Return the (x, y) coordinate for the center point of the cell that contains the specified text.  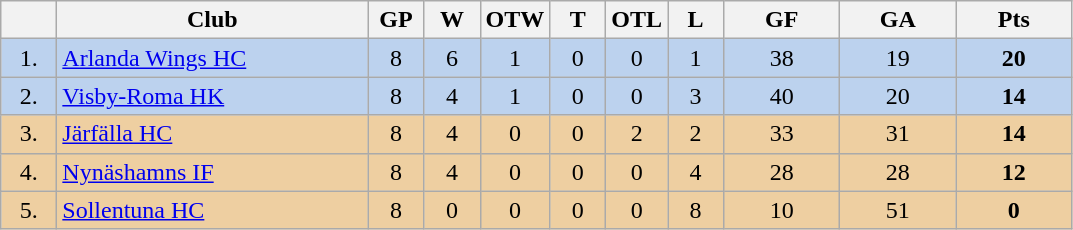
31 (898, 134)
38 (782, 58)
33 (782, 134)
12 (1014, 172)
Pts (1014, 20)
51 (898, 210)
Visby-Roma HK (212, 96)
3 (696, 96)
GF (782, 20)
6 (452, 58)
Arlanda Wings HC (212, 58)
10 (782, 210)
T (578, 20)
W (452, 20)
Nynäshamns IF (212, 172)
5. (29, 210)
3. (29, 134)
GA (898, 20)
4. (29, 172)
Järfälla HC (212, 134)
2. (29, 96)
L (696, 20)
OTL (637, 20)
40 (782, 96)
OTW (515, 20)
Sollentuna HC (212, 210)
GP (396, 20)
1. (29, 58)
Club (212, 20)
19 (898, 58)
